Provide the [x, y] coordinate of the cell's center where the given text is located.  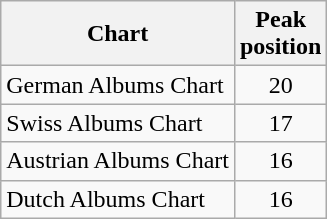
German Albums Chart [118, 85]
Peakposition [280, 34]
Austrian Albums Chart [118, 161]
20 [280, 85]
Chart [118, 34]
Swiss Albums Chart [118, 123]
Dutch Albums Chart [118, 199]
17 [280, 123]
